Locate the cell with the specified text and output its [X, Y] center coordinate. 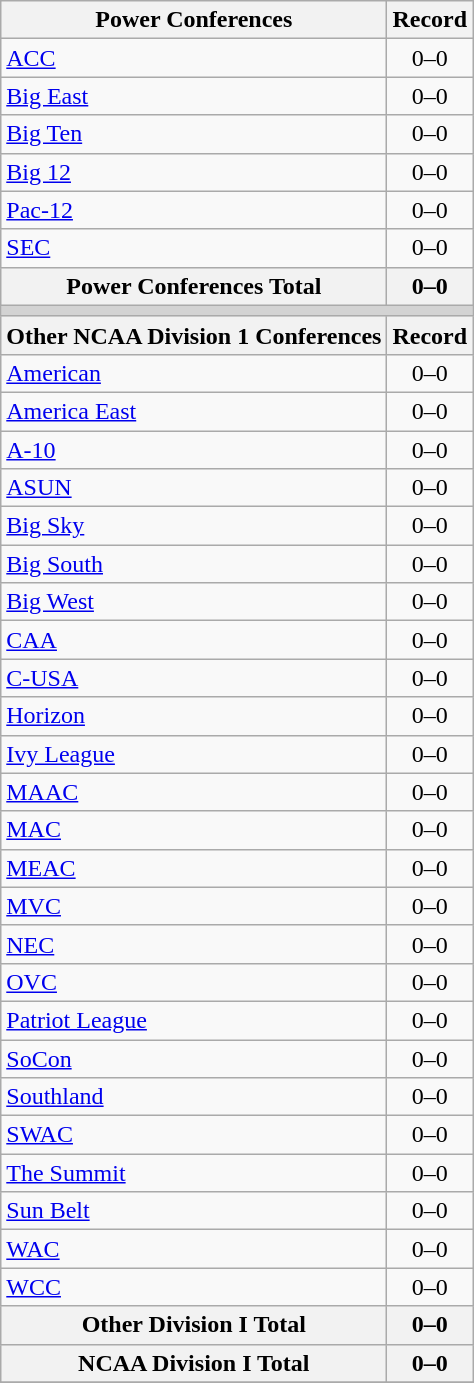
Big Sky [194, 526]
MEAC [194, 868]
WAC [194, 1249]
ACC [194, 58]
ASUN [194, 488]
Big Ten [194, 134]
The Summit [194, 1173]
SWAC [194, 1135]
C-USA [194, 678]
Big 12 [194, 172]
MAC [194, 830]
WCC [194, 1287]
Southland [194, 1097]
A-10 [194, 449]
CAA [194, 640]
American [194, 373]
Power Conferences [194, 20]
SEC [194, 248]
Power Conferences Total [194, 286]
Horizon [194, 716]
Patriot League [194, 1020]
Big South [194, 564]
Ivy League [194, 754]
SoCon [194, 1059]
America East [194, 411]
MAAC [194, 792]
NEC [194, 944]
Big West [194, 602]
Big East [194, 96]
MVC [194, 906]
Other Division I Total [194, 1325]
Other NCAA Division 1 Conferences [194, 335]
Pac-12 [194, 210]
Sun Belt [194, 1211]
OVC [194, 982]
NCAA Division I Total [194, 1363]
